Provide the [X, Y] coordinate of the cell's center where the given text is located.  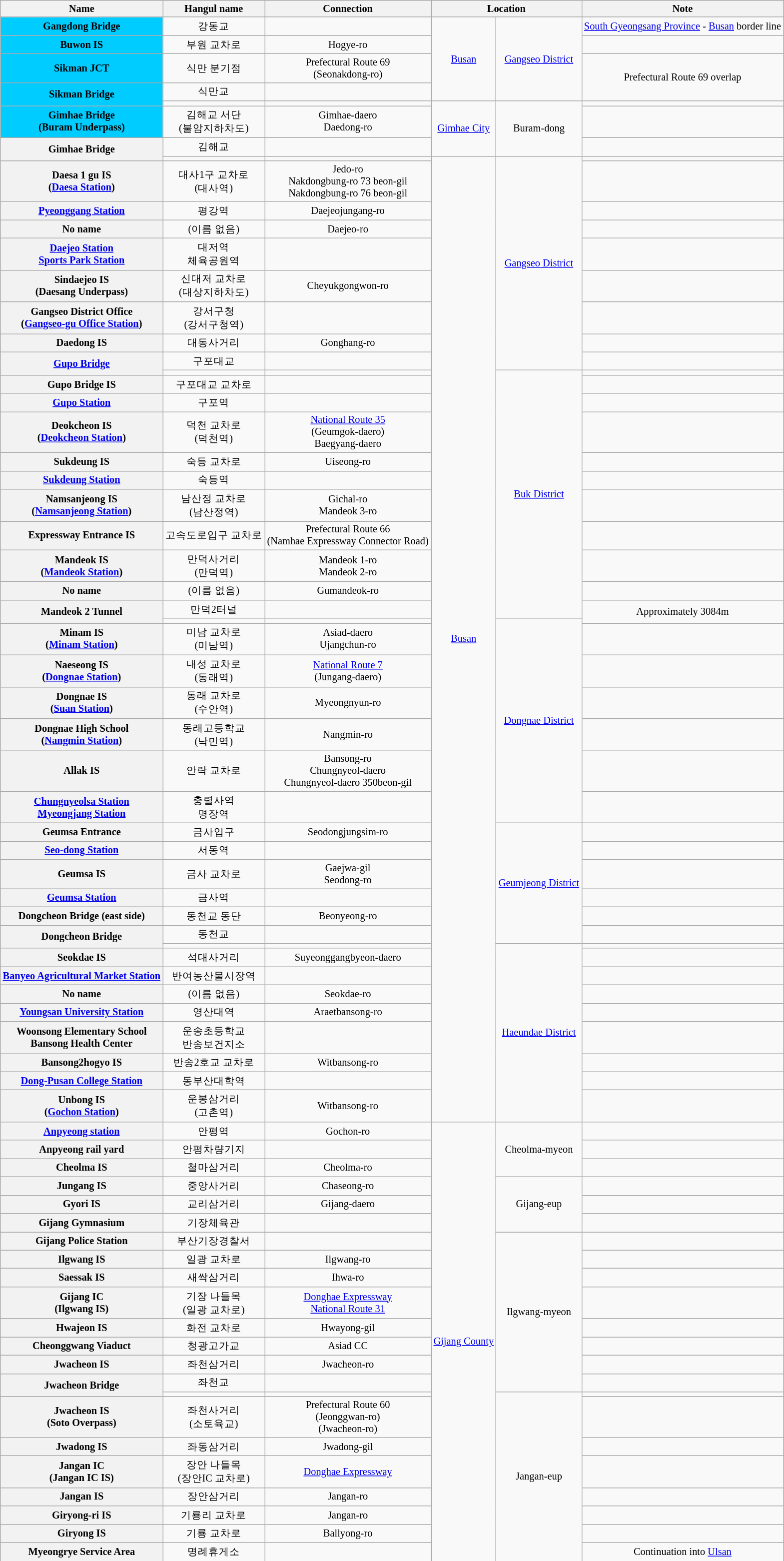
Anpyeong station [82, 1131]
만덕2터널 [214, 609]
Seokdae-ro [348, 994]
Gimhae-daeroDaedong-ro [348, 121]
안평차량기지 [214, 1150]
Gijang-eup [539, 1204]
Woonsong Elementary SchoolBansong Health Center [82, 1038]
National Route 35(Geumgok-daero)Baegyang-daero [348, 432]
Gangdong Bridge [82, 26]
Gichal-roMandeok 3-ro [348, 505]
Buk District [539, 494]
Gijang County [464, 1341]
Uiseong-ro [348, 462]
Hwayong-gil [348, 1328]
Cheyukgongwon-ro [348, 286]
Gonghang-ro [348, 343]
Jungang IS [82, 1186]
Seo-dong Station [82, 851]
금사 교차로 [214, 874]
구포대교 교차로 [214, 384]
구포역 [214, 403]
Sikman JCT [82, 68]
좌천사거리(소토육교) [214, 1417]
덕천 교차로(덕천역) [214, 432]
Jangan IC(Jangan IC IS) [82, 1472]
Ilgwang IS [82, 1260]
대동사거리 [214, 343]
평강역 [214, 211]
Seodongjungsim-ro [348, 832]
Dongnae High School(Nangmin Station) [82, 734]
동천교 [214, 935]
새싹삼거리 [214, 1278]
Haeundae District [539, 1033]
Ilgwang-myeon [539, 1312]
Daejeo-ro [348, 229]
고속도로입구 교차로 [214, 535]
내성 교차로(동래역) [214, 671]
명례휴게소 [214, 1552]
대저역체육공원역 [214, 254]
Jwacheon IS [82, 1365]
Mandeok 2 Tunnel [82, 611]
Chaseong-ro [348, 1186]
Gimhae City [464, 128]
Daesa 1 gu IS(Daesa Station) [82, 181]
Jwadong-gil [348, 1447]
Myeongrye Service Area [82, 1552]
만덕사거리(만덕역) [214, 566]
Mandeok IS(Mandeok Station) [82, 566]
Note [683, 8]
Myeongnyun-ro [348, 703]
Gijang IC(Ilgwang IS) [82, 1303]
동부산대학역 [214, 1081]
Youngsan University Station [82, 1013]
Dongcheon Bridge [82, 937]
Dongnae IS(Suan Station) [82, 703]
Ihwa-ro [348, 1278]
Gyori IS [82, 1205]
Gimhae Bridge(Buram Underpass) [82, 121]
영산대역 [214, 1013]
Anpyeong rail yard [82, 1150]
Gaejwa-gilSeodong-ro [348, 874]
Hangul name [214, 8]
좌천삼거리 [214, 1365]
Gijang-daero [348, 1205]
Name [82, 8]
Jwadong IS [82, 1447]
신대저 교차로(대상지하차도) [214, 286]
Nangmin-ro [348, 734]
Daejeojungang-ro [348, 211]
Dong-Pusan College Station [82, 1081]
Donghae Expressway [348, 1472]
Sindaejeo IS(Daesang Underpass) [82, 286]
남산정 교차로(남산정역) [214, 505]
Ballyong-ro [348, 1534]
Gupo Station [82, 403]
Gimhae Bridge [82, 149]
Prefectural Route 69(Seonakdong-ro) [348, 68]
Geumsa Station [82, 898]
식만교 [214, 92]
Gupo Bridge IS [82, 384]
동천교 동단 [214, 916]
Cheonggwang Viaduct [82, 1346]
운송초등학교반송보건지소 [214, 1038]
Dongnae District [539, 721]
Geumsa IS [82, 874]
좌천교 [214, 1383]
부원 교차로 [214, 45]
Cheolma IS [82, 1168]
안락 교차로 [214, 771]
운봉삼거리(고촌역) [214, 1106]
Beonyeong-ro [348, 916]
Continuation into Ulsan [683, 1552]
Connection [348, 8]
Asiad-daeroUjangchun-ro [348, 639]
기장 나들목(일광 교차로) [214, 1303]
Giryong-ri IS [82, 1516]
Suyeonggangbyeon-daero [348, 958]
식만 분기점 [214, 68]
Cheolma-ro [348, 1168]
Deokcheon IS(Deokcheon Station) [82, 432]
Donghae ExpresswayNational Route 31 [348, 1303]
강서구청(강서구청역) [214, 318]
Jangan IS [82, 1497]
금사역 [214, 898]
대사1구 교차로(대사역) [214, 181]
Giryong IS [82, 1534]
Pyeonggang Station [82, 211]
Prefectural Route 66(Namhae Expressway Connector Road) [348, 535]
Unbong IS(Gochon Station) [82, 1106]
구포대교 [214, 361]
Geumjeong District [539, 883]
좌동삼거리 [214, 1447]
Naeseong IS(Dongnae Station) [82, 671]
Gochon-ro [348, 1131]
기장체육관 [214, 1223]
Chungnyeolsa StationMyeongjang Station [82, 807]
동래 교차로(수안역) [214, 703]
반여농산물시장역 [214, 976]
Sukdeung IS [82, 462]
Jwacheon Bridge [82, 1385]
National Route 7(Jungang-daero) [348, 671]
안평역 [214, 1131]
강동교 [214, 26]
Jangan-eup [539, 1476]
동래고등학교(낙민역) [214, 734]
Location [507, 8]
Gijang Police Station [82, 1241]
석대사거리 [214, 958]
기룡 교차로 [214, 1534]
Expressway Entrance IS [82, 535]
Asiad CC [348, 1346]
Hwajeon IS [82, 1328]
Geumsa Entrance [82, 832]
Gumandeok-ro [348, 591]
Prefectural Route 69 overlap [683, 77]
화전 교차로 [214, 1328]
Gijang Gymnasium [82, 1223]
서동역 [214, 851]
김해교 [214, 147]
Gangseo District Office(Gangseo-gu Office Station) [82, 318]
Buram-dong [539, 128]
Prefectural Route 60(Jeonggwan-ro)(Jwacheon-ro) [348, 1417]
미남 교차로(미남역) [214, 639]
일광 교차로 [214, 1260]
Cheolma-myeon [539, 1149]
Daejeo StationSports Park Station [82, 254]
김해교 서단(불암지하차도) [214, 121]
Allak IS [82, 771]
숙등역 [214, 480]
철마삼거리 [214, 1168]
Hogye-ro [348, 45]
Daedong IS [82, 343]
충렬사역명장역 [214, 807]
Mandeok 1-roMandeok 2-ro [348, 566]
Jedo-roNakdongbung-ro 73 beon-gilNakdongbung-ro 76 beon-gil [348, 181]
Jwacheon-ro [348, 1365]
교리삼거리 [214, 1205]
Gupo Bridge [82, 363]
장안삼거리 [214, 1497]
Dongcheon Bridge (east side) [82, 916]
금사입구 [214, 832]
South Gyeongsang Province - Busan border line [683, 26]
부산기장경찰서 [214, 1241]
Saessak IS [82, 1278]
Minam IS(Minam Station) [82, 639]
Bansong2hogyo IS [82, 1063]
Namsanjeong IS(Namsanjeong Station) [82, 505]
Banyeo Agricultural Market Station [82, 976]
Buwon IS [82, 45]
기룡리 교차로 [214, 1516]
장안 나들목(장안IC 교차로) [214, 1472]
Seokdae IS [82, 958]
Bansong-roChungnyeol-daeroChungnyeol-daero 350beon-gil [348, 771]
청광고가교 [214, 1346]
Sikman Bridge [82, 94]
반송2호교 교차로 [214, 1063]
Approximately 3084m [683, 611]
Ilgwang-ro [348, 1260]
중앙사거리 [214, 1186]
숙등 교차로 [214, 462]
Jwacheon IS(Soto Overpass) [82, 1417]
Sukdeung Station [82, 480]
Araetbansong-ro [348, 1013]
